For the text-containing cell, return its midpoint in [X, Y] coordinate format. 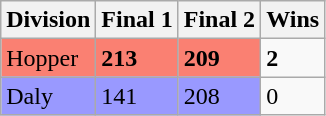
Daly [48, 96]
2 [293, 58]
213 [137, 58]
Final 2 [219, 20]
0 [293, 96]
Wins [293, 20]
Division [48, 20]
Final 1 [137, 20]
208 [219, 96]
Hopper [48, 58]
209 [219, 58]
141 [137, 96]
